Identify which cell holds the provided text, then report its (X, Y) central coordinate. 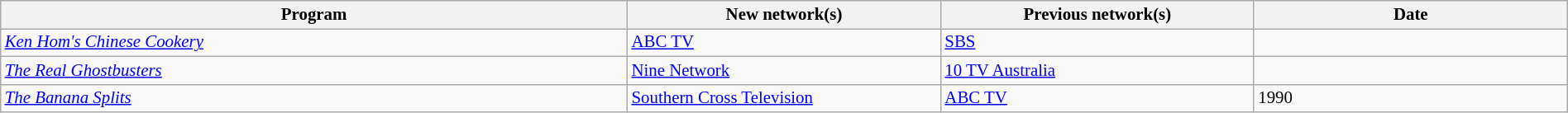
Date (1411, 15)
1990 (1411, 98)
SBS (1097, 42)
The Real Ghostbusters (314, 70)
10 TV Australia (1097, 70)
Ken Hom's Chinese Cookery (314, 42)
New network(s) (784, 15)
Southern Cross Television (784, 98)
The Banana Splits (314, 98)
Nine Network (784, 70)
Previous network(s) (1097, 15)
Program (314, 15)
